From the cell containing the given text, extract its center point as (X, Y) coordinate. 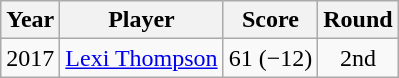
2nd (358, 58)
61 (−12) (270, 58)
Score (270, 20)
Year (30, 20)
Player (142, 20)
Round (358, 20)
2017 (30, 58)
Lexi Thompson (142, 58)
